Output the [X, Y] coordinate of the center of the cell containing the given text.  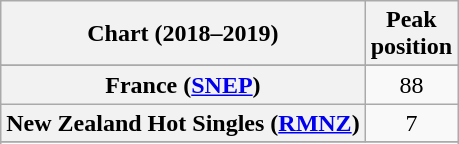
France (SNEP) [183, 85]
Chart (2018–2019) [183, 34]
Peak position [411, 34]
New Zealand Hot Singles (RMNZ) [183, 123]
88 [411, 85]
7 [411, 123]
